Return (x, y) of the center of cell containing provided text 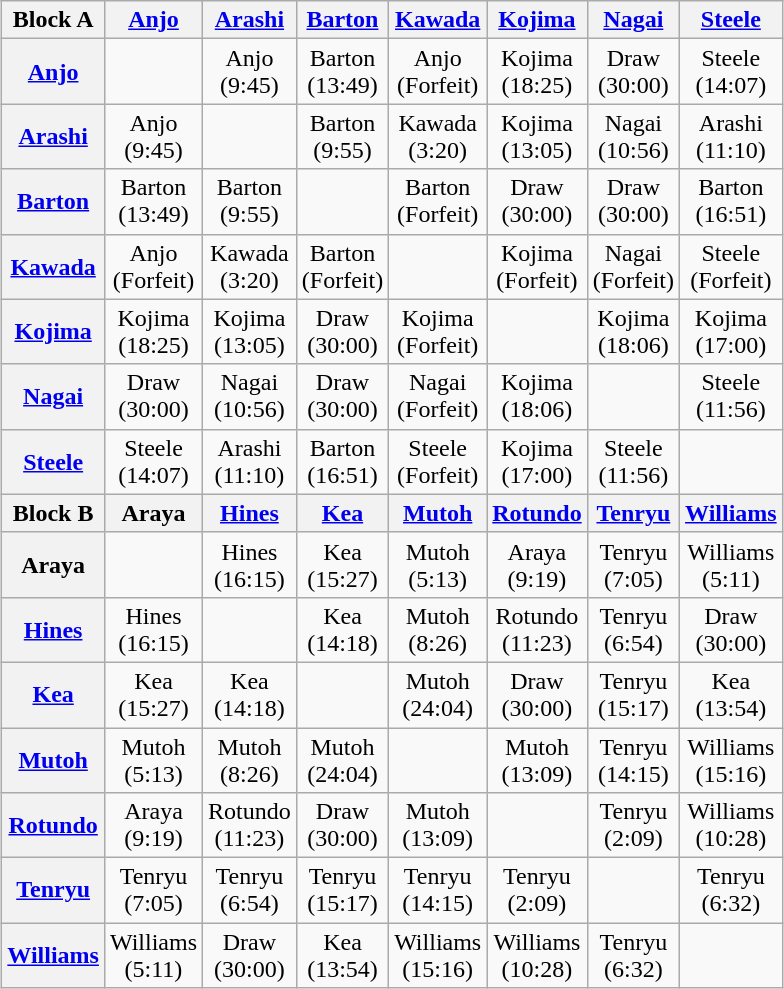
Block B (54, 513)
Block A (54, 20)
